Locate the cell with the specified text and output its (X, Y) center coordinate. 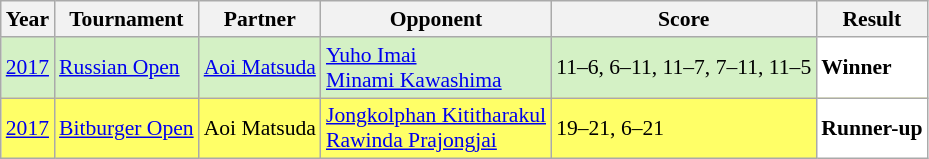
19–21, 6–21 (684, 128)
Tournament (126, 19)
11–6, 6–11, 11–7, 7–11, 11–5 (684, 68)
Winner (872, 68)
Result (872, 19)
Runner-up (872, 128)
Year (28, 19)
Bitburger Open (126, 128)
Russian Open (126, 68)
Score (684, 19)
Opponent (436, 19)
Partner (260, 19)
Jongkolphan Kititharakul Rawinda Prajongjai (436, 128)
Yuho Imai Minami Kawashima (436, 68)
